Capture the cell that displays the provided text and extract its (X, Y) central coordinate. 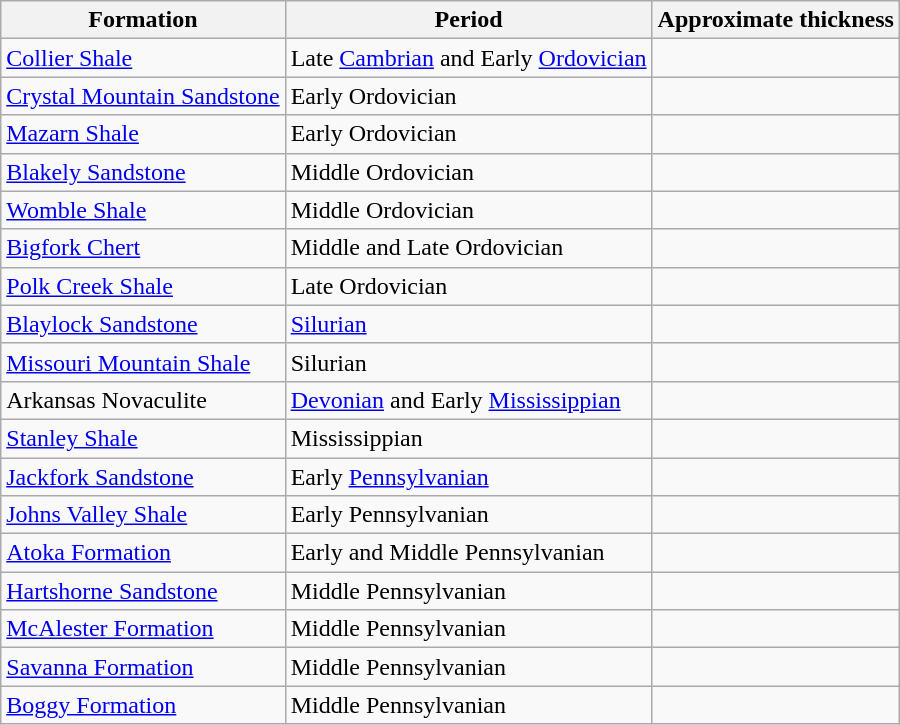
Late Cambrian and Early Ordovician (468, 58)
Late Ordovician (468, 286)
Atoka Formation (143, 553)
Polk Creek Shale (143, 286)
Devonian and Early Mississippian (468, 400)
Stanley Shale (143, 438)
Approximate thickness (776, 20)
Blaylock Sandstone (143, 324)
Middle and Late Ordovician (468, 248)
Bigfork Chert (143, 248)
Savanna Formation (143, 667)
Arkansas Novaculite (143, 400)
Boggy Formation (143, 705)
Mississippian (468, 438)
Period (468, 20)
Formation (143, 20)
Womble Shale (143, 210)
Collier Shale (143, 58)
Johns Valley Shale (143, 515)
Hartshorne Sandstone (143, 591)
Missouri Mountain Shale (143, 362)
Early and Middle Pennsylvanian (468, 553)
Jackfork Sandstone (143, 477)
Blakely Sandstone (143, 172)
Crystal Mountain Sandstone (143, 96)
McAlester Formation (143, 629)
Mazarn Shale (143, 134)
